Return (X, Y) of the center of cell containing provided text 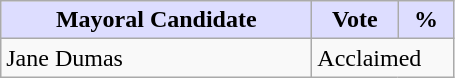
Vote (355, 20)
Jane Dumas (156, 58)
Acclaimed (383, 58)
% (426, 20)
Mayoral Candidate (156, 20)
